Provide the [X, Y] coordinate of the cell's center where the given text is located.  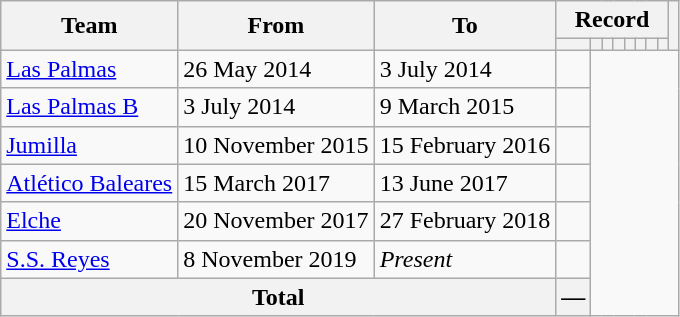
26 May 2014 [276, 69]
20 November 2017 [276, 221]
Las Palmas B [90, 107]
8 November 2019 [276, 259]
S.S. Reyes [90, 259]
Present [465, 259]
10 November 2015 [276, 145]
15 February 2016 [465, 145]
Team [90, 26]
9 March 2015 [465, 107]
Total [278, 297]
To [465, 26]
Elche [90, 221]
Atlético Baleares [90, 183]
15 March 2017 [276, 183]
— [574, 297]
13 June 2017 [465, 183]
Las Palmas [90, 69]
From [276, 26]
Record [612, 20]
Jumilla [90, 145]
27 February 2018 [465, 221]
